Search for the cell housing the specified text and yield its (X, Y) center coordinate. 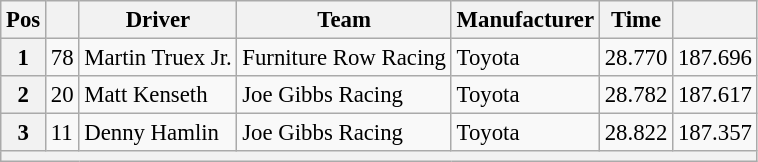
Furniture Row Racing (344, 58)
Time (636, 20)
Driver (158, 20)
187.357 (716, 133)
Team (344, 20)
3 (24, 133)
Denny Hamlin (158, 133)
1 (24, 58)
20 (62, 95)
187.617 (716, 95)
187.696 (716, 58)
28.822 (636, 133)
28.782 (636, 95)
2 (24, 95)
11 (62, 133)
Matt Kenseth (158, 95)
Manufacturer (525, 20)
28.770 (636, 58)
78 (62, 58)
Martin Truex Jr. (158, 58)
Pos (24, 20)
